Scan for the cell matching the given text and deliver its [x, y] coordinate at center. 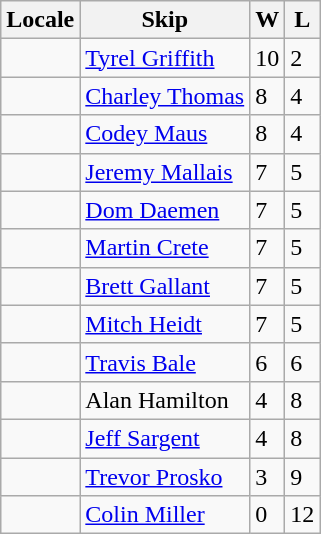
3 [268, 477]
Travis Bale [165, 362]
Colin Miller [165, 515]
0 [268, 515]
Dom Daemen [165, 210]
Codey Maus [165, 134]
Trevor Prosko [165, 477]
Brett Gallant [165, 286]
10 [268, 58]
Charley Thomas [165, 96]
Martin Crete [165, 248]
Skip [165, 20]
Alan Hamilton [165, 400]
Locale [40, 20]
Jeremy Mallais [165, 172]
W [268, 20]
L [302, 20]
Tyrel Griffith [165, 58]
2 [302, 58]
Jeff Sargent [165, 438]
Mitch Heidt [165, 324]
12 [302, 515]
9 [302, 477]
